Pinpoint the cell where the given text exists, returning its [x, y] midpoint coordinate. 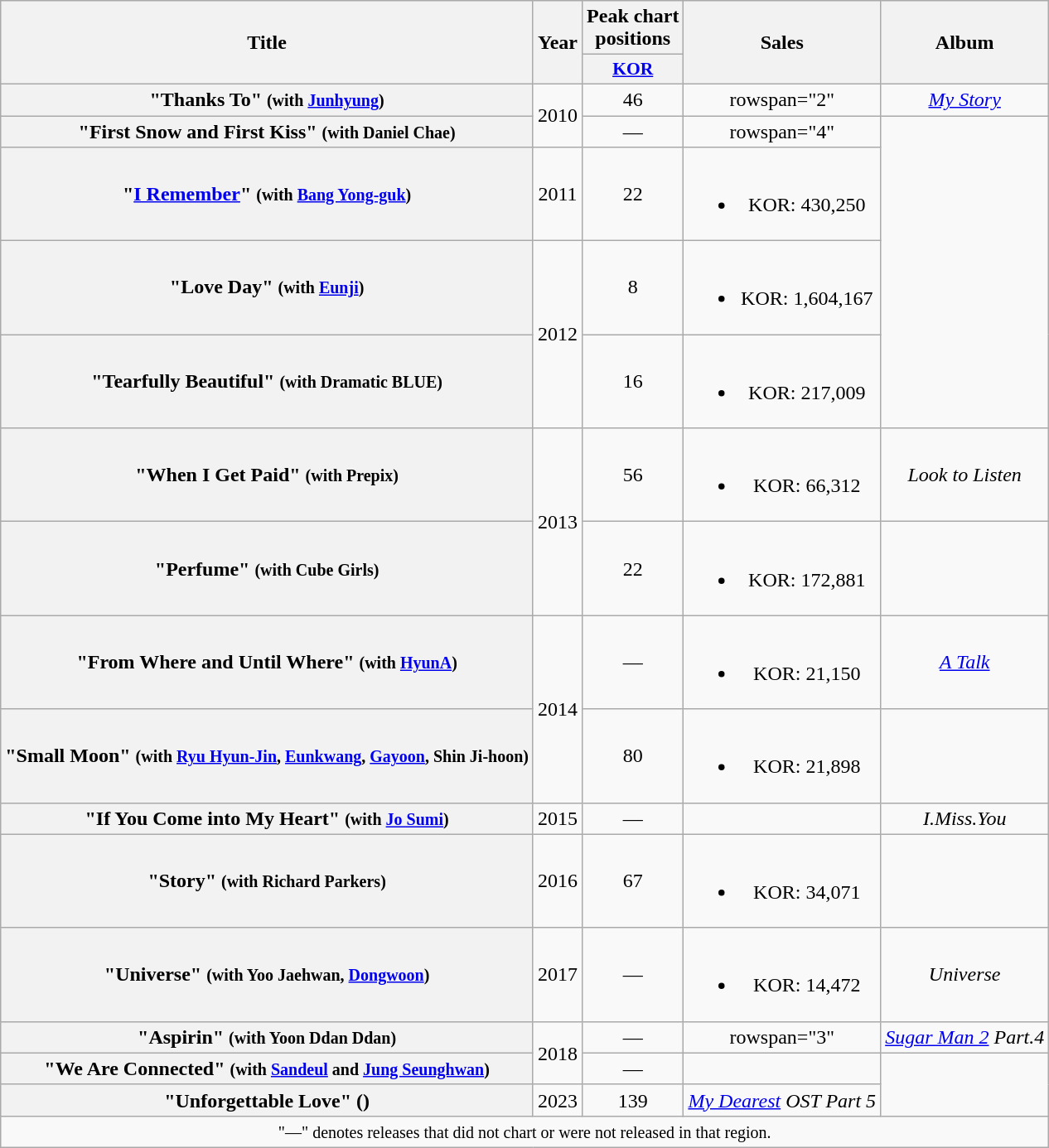
2013 [557, 522]
KOR: 172,881 [782, 568]
I.Miss.You [964, 818]
67 [633, 881]
80 [633, 755]
My Dearest OST Part 5 [782, 1100]
rowspan="2" [782, 99]
KOR: 217,009 [782, 381]
"Unforgettable Love" () [267, 1100]
KOR: 1,604,167 [782, 288]
KOR: 34,071 [782, 881]
KOR [633, 70]
2017 [557, 974]
2016 [557, 881]
Look to Listen [964, 475]
KOR: 21,898 [782, 755]
"Aspirin" (with Yoon Ddan Ddan) [267, 1037]
KOR: 21,150 [782, 663]
56 [633, 475]
2010 [557, 115]
My Story [964, 99]
2011 [557, 194]
"Small Moon" (with Ryu Hyun-Jin, Eunkwang, Gayoon, Shin Ji-hoon) [267, 755]
8 [633, 288]
rowspan="4" [782, 132]
2018 [557, 1053]
A Talk [964, 663]
"I Remember" (with Bang Yong-guk) [267, 194]
"Thanks To" (with Junhyung) [267, 99]
"From Where and Until Where" (with HyunA) [267, 663]
"When I Get Paid" (with Prepix) [267, 475]
Universe [964, 974]
Sugar Man 2 Part.4 [964, 1037]
rowspan="3" [782, 1037]
"First Snow and First Kiss" (with Daniel Chae) [267, 132]
2023 [557, 1100]
KOR: 430,250 [782, 194]
Year [557, 43]
46 [633, 99]
2014 [557, 709]
Album [964, 43]
Peak chart positions [633, 28]
KOR: 14,472 [782, 974]
Title [267, 43]
"Perfume" (with Cube Girls) [267, 568]
Sales [782, 43]
"We Are Connected" (with Sandeul and Jung Seunghwan) [267, 1068]
"Tearfully Beautiful" (with Dramatic BLUE) [267, 381]
2012 [557, 335]
"—" denotes releases that did not chart or were not released in that region. [525, 1131]
KOR: 66,312 [782, 475]
"If You Come into My Heart" (with Jo Sumi) [267, 818]
"Story" (with Richard Parkers) [267, 881]
2015 [557, 818]
16 [633, 381]
139 [633, 1100]
"Love Day" (with Eunji) [267, 288]
"Universe" (with Yoo Jaehwan, Dongwoon) [267, 974]
